Locate the cell with the specified text and output its (X, Y) center coordinate. 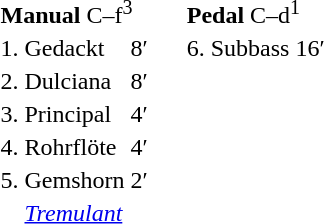
Subbass (250, 48)
Gedackt (74, 48)
Principal (74, 114)
6. (196, 48)
Gemshorn (74, 180)
2′ (139, 180)
Rohrflöte (74, 147)
Dulciana (74, 81)
